Return the [X, Y] coordinate for the center point of the cell that contains the specified text.  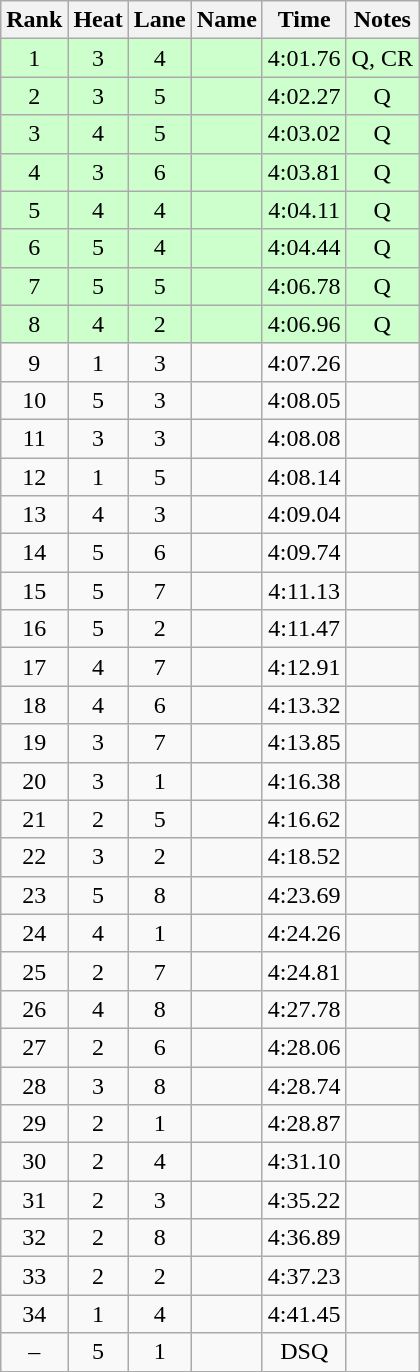
25 [34, 971]
21 [34, 819]
4:23.69 [304, 895]
4:06.96 [304, 324]
4:09.74 [304, 553]
18 [34, 705]
22 [34, 857]
34 [34, 1314]
31 [34, 1200]
4:09.04 [304, 515]
4:28.87 [304, 1124]
32 [34, 1238]
4:13.85 [304, 743]
4:24.81 [304, 971]
13 [34, 515]
4:08.14 [304, 477]
33 [34, 1276]
Notes [382, 20]
4:24.26 [304, 933]
Heat [98, 20]
26 [34, 1009]
20 [34, 781]
28 [34, 1085]
Name [226, 20]
9 [34, 362]
4:16.38 [304, 781]
4:11.13 [304, 591]
4:41.45 [304, 1314]
4:28.06 [304, 1047]
4:01.76 [304, 58]
10 [34, 400]
Q, CR [382, 58]
Time [304, 20]
30 [34, 1162]
4:18.52 [304, 857]
17 [34, 667]
24 [34, 933]
12 [34, 477]
4:02.27 [304, 96]
4:36.89 [304, 1238]
4:06.78 [304, 286]
Lane [160, 20]
4:28.74 [304, 1085]
4:13.32 [304, 705]
4:35.22 [304, 1200]
4:37.23 [304, 1276]
14 [34, 553]
4:27.78 [304, 1009]
4:12.91 [304, 667]
11 [34, 438]
23 [34, 895]
4:07.26 [304, 362]
4:31.10 [304, 1162]
DSQ [304, 1352]
4:04.11 [304, 210]
4:03.02 [304, 134]
4:04.44 [304, 248]
19 [34, 743]
15 [34, 591]
27 [34, 1047]
Rank [34, 20]
– [34, 1352]
4:08.08 [304, 438]
4:11.47 [304, 629]
4:03.81 [304, 172]
16 [34, 629]
4:16.62 [304, 819]
29 [34, 1124]
4:08.05 [304, 400]
